Return the (X, Y) coordinate for the center point of the cell that contains the specified text.  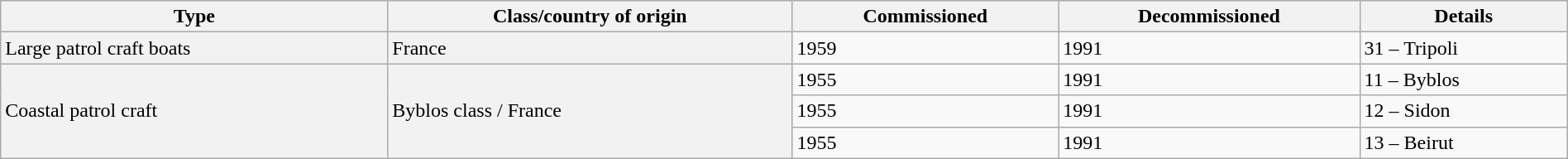
12 – Sidon (1464, 111)
1959 (925, 48)
13 – Beirut (1464, 142)
Commissioned (925, 17)
Decommissioned (1209, 17)
Large patrol craft boats (194, 48)
11 – Byblos (1464, 79)
Details (1464, 17)
31 – Tripoli (1464, 48)
Byblos class / France (590, 111)
Coastal patrol craft (194, 111)
France (590, 48)
Class/country of origin (590, 17)
Type (194, 17)
